Return the (x, y) coordinate for the center point of the cell that contains the specified text.  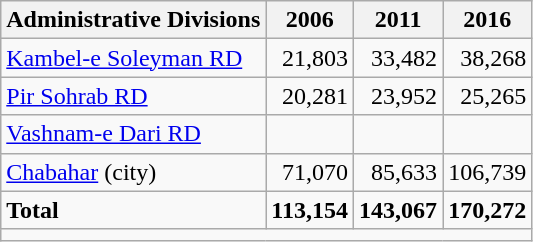
38,268 (488, 58)
21,803 (310, 58)
85,633 (398, 172)
Administrative Divisions (134, 20)
2016 (488, 20)
106,739 (488, 172)
Kambel-e Soleyman RD (134, 58)
23,952 (398, 96)
2006 (310, 20)
143,067 (398, 210)
113,154 (310, 210)
33,482 (398, 58)
Total (134, 210)
170,272 (488, 210)
Vashnam-e Dari RD (134, 134)
25,265 (488, 96)
Pir Sohrab RD (134, 96)
2011 (398, 20)
20,281 (310, 96)
Chabahar (city) (134, 172)
71,070 (310, 172)
